Locate the cell with the specified text and output its [x, y] center coordinate. 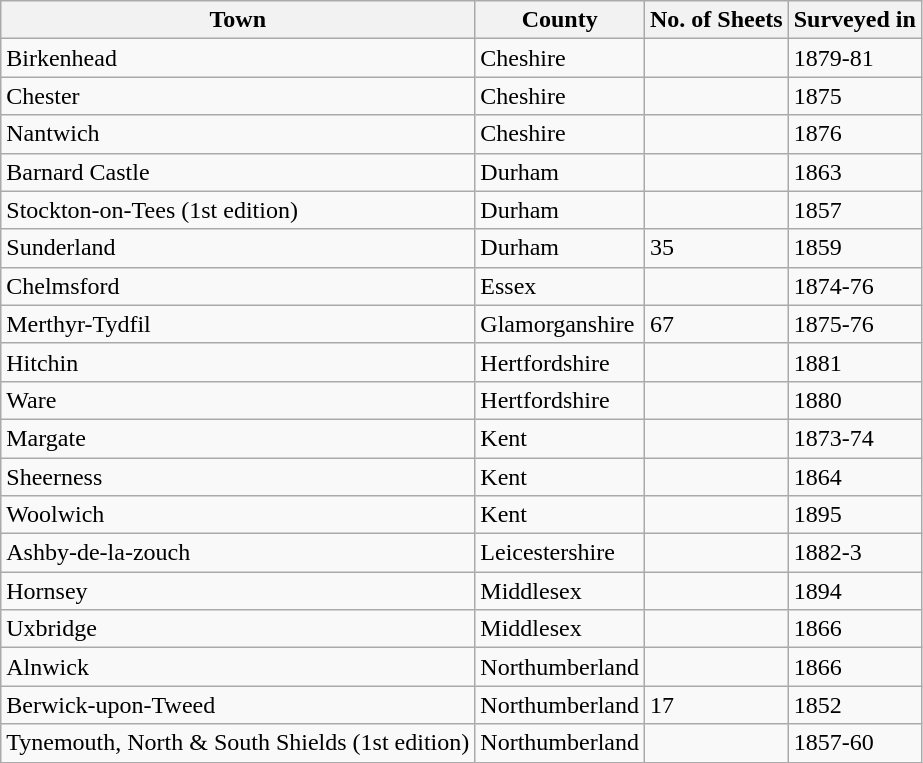
Sunderland [238, 248]
Uxbridge [238, 629]
1882-3 [854, 553]
Essex [560, 286]
67 [716, 324]
Chester [238, 96]
Sheerness [238, 477]
1879-81 [854, 58]
Stockton-on-Tees (1st edition) [238, 210]
1895 [854, 515]
1864 [854, 477]
Merthyr-Tydfil [238, 324]
1852 [854, 705]
1859 [854, 248]
Tynemouth, North & South Shields (1st edition) [238, 743]
1875-76 [854, 324]
Margate [238, 438]
Woolwich [238, 515]
No. of Sheets [716, 20]
1873-74 [854, 438]
Leicestershire [560, 553]
35 [716, 248]
Ashby-de-la-zouch [238, 553]
Ware [238, 400]
1881 [854, 362]
17 [716, 705]
Town [238, 20]
1857-60 [854, 743]
1863 [854, 172]
Berwick-upon-Tweed [238, 705]
Alnwick [238, 667]
1875 [854, 96]
Birkenhead [238, 58]
1874-76 [854, 286]
1880 [854, 400]
Glamorganshire [560, 324]
1857 [854, 210]
County [560, 20]
Hitchin [238, 362]
Surveyed in [854, 20]
Nantwich [238, 134]
1876 [854, 134]
1894 [854, 591]
Chelmsford [238, 286]
Barnard Castle [238, 172]
Hornsey [238, 591]
